Scan for the cell matching the given text and deliver its (x, y) coordinate at center. 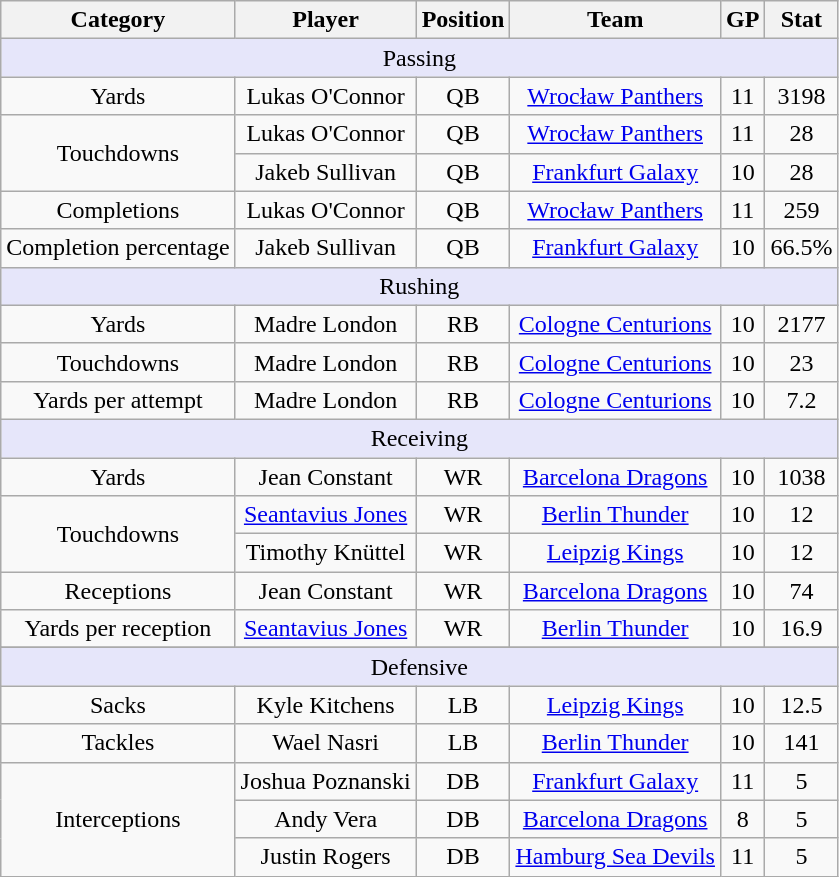
Andy Vera (326, 819)
Timothy Knüttel (326, 553)
141 (802, 743)
Joshua Poznanski (326, 781)
Receptions (118, 591)
GP (742, 20)
23 (802, 362)
Stat (802, 20)
2177 (802, 324)
Kyle Kitchens (326, 705)
Justin Rogers (326, 857)
Wael Nasri (326, 743)
Sacks (118, 705)
Defensive (420, 667)
Tackles (118, 743)
1038 (802, 477)
Passing (420, 58)
8 (742, 819)
Player (326, 20)
Receiving (420, 438)
74 (802, 591)
Position (463, 20)
7.2 (802, 400)
Rushing (420, 286)
Yards per attempt (118, 400)
Interceptions (118, 819)
259 (802, 210)
3198 (802, 96)
12.5 (802, 705)
Completion percentage (118, 248)
Hamburg Sea Devils (616, 857)
Team (616, 20)
Yards per reception (118, 629)
66.5% (802, 248)
Category (118, 20)
Completions (118, 210)
16.9 (802, 629)
